Pinpoint the cell where the given text exists, returning its (X, Y) midpoint coordinate. 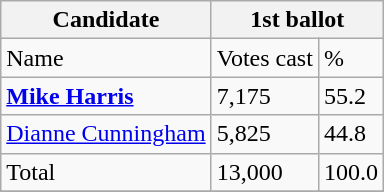
Total (106, 172)
Name (106, 58)
44.8 (350, 134)
55.2 (350, 96)
7,175 (264, 96)
5,825 (264, 134)
Candidate (106, 20)
13,000 (264, 172)
Votes cast (264, 58)
100.0 (350, 172)
1st ballot (297, 20)
Mike Harris (106, 96)
Dianne Cunningham (106, 134)
% (350, 58)
